For the text-containing cell, return its midpoint in [x, y] coordinate format. 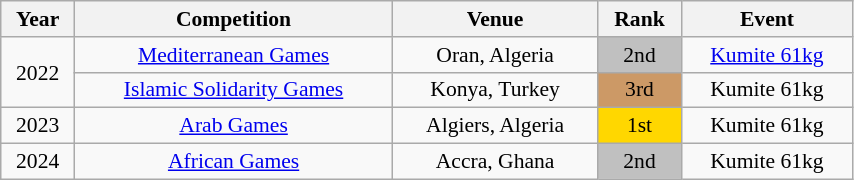
2022 [38, 72]
Oran, Algeria [496, 55]
Mediterranean Games [234, 55]
Rank [640, 19]
Algiers, Algeria [496, 126]
1st [640, 126]
Konya, Turkey [496, 90]
Accra, Ghana [496, 162]
2024 [38, 162]
3rd [640, 90]
Event [766, 19]
Arab Games [234, 126]
Venue [496, 19]
Competition [234, 19]
African Games [234, 162]
2023 [38, 126]
Islamic Solidarity Games [234, 90]
Year [38, 19]
